Capture the cell that displays the provided text and extract its (X, Y) central coordinate. 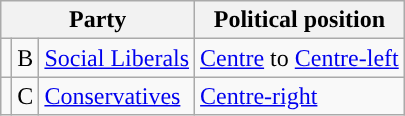
Centre-right (300, 96)
Centre to Centre-left (300, 58)
Social Liberals (117, 58)
B (26, 58)
C (26, 96)
Party (98, 20)
Conservatives (117, 96)
Political position (300, 20)
